From the cell containing the given text, extract its center point as [X, Y] coordinate. 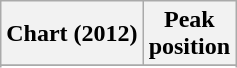
Peakposition [189, 34]
Chart (2012) [72, 34]
